Scan for the cell matching the given text and deliver its (X, Y) coordinate at center. 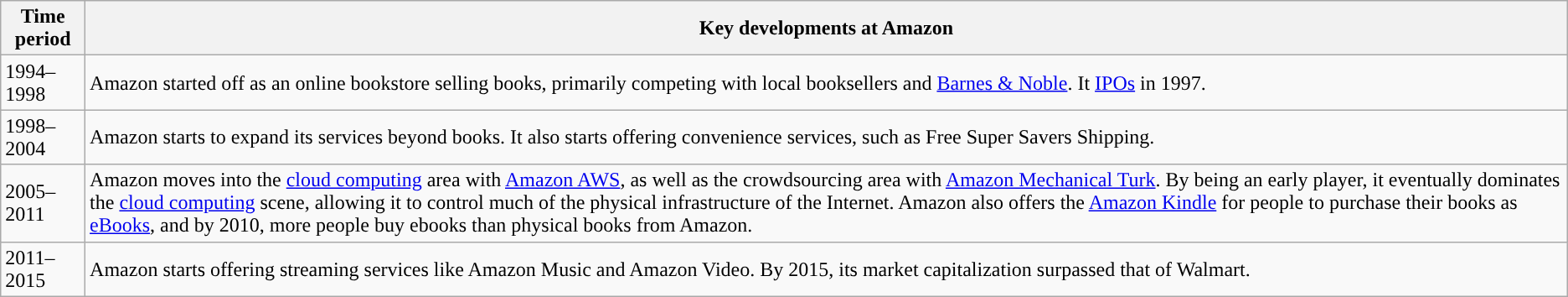
Time period (44, 29)
1994–1998 (44, 82)
2011–2015 (44, 268)
Amazon started off as an online bookstore selling books, primarily competing with local booksellers and Barnes & Noble. It IPOs in 1997. (827, 82)
Key developments at Amazon (827, 29)
2005–2011 (44, 203)
Amazon starts to expand its services beyond books. It also starts offering convenience services, such as Free Super Savers Shipping. (827, 138)
1998–2004 (44, 138)
Amazon starts offering streaming services like Amazon Music and Amazon Video. By 2015, its market capitalization surpassed that of Walmart. (827, 268)
